Determine the [X, Y] coordinate at the center of the cell enclosing the given text.  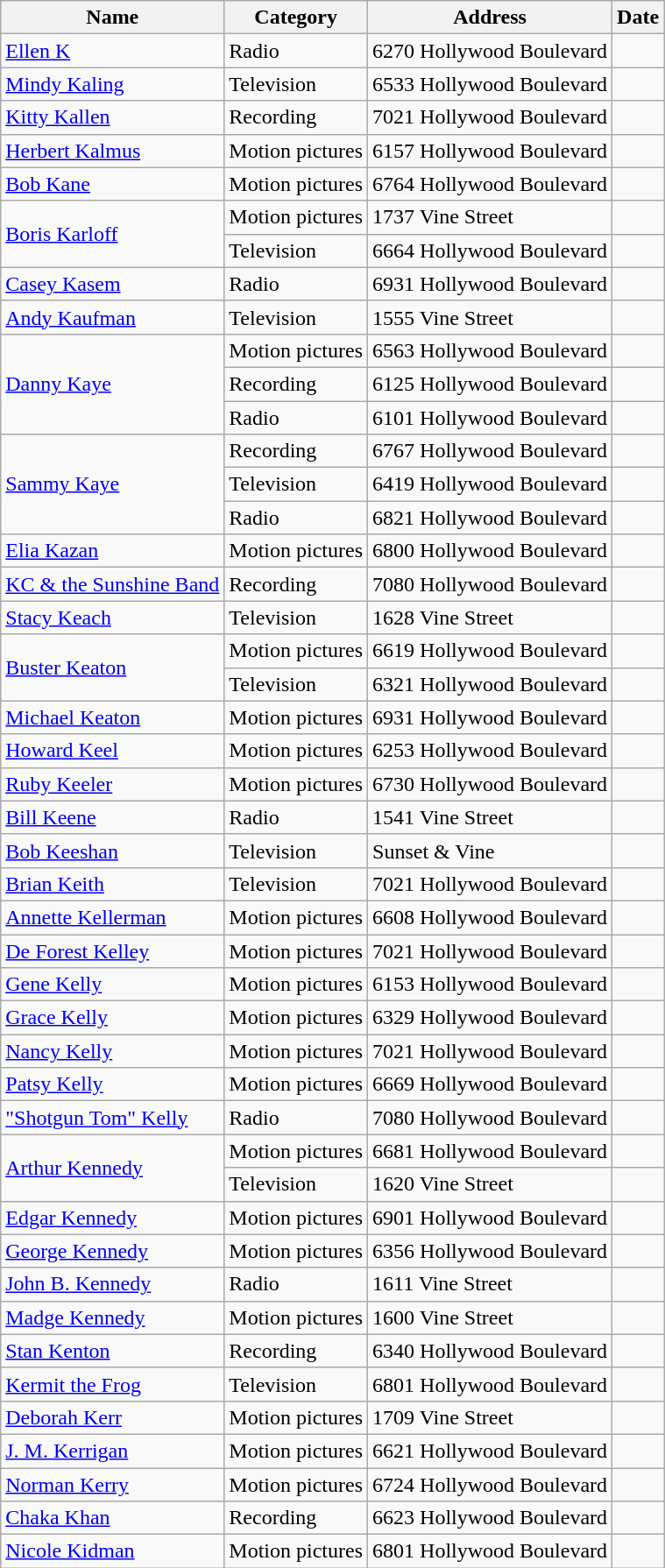
6253 Hollywood Boulevard [491, 751]
Casey Kasem [112, 284]
6270 Hollywood Boulevard [491, 51]
Name [112, 18]
Sunset & Vine [491, 851]
6340 Hollywood Boulevard [491, 1351]
1737 Vine Street [491, 217]
Gene Kelly [112, 985]
1541 Vine Street [491, 817]
Brian Keith [112, 884]
Norman Kerry [112, 1485]
"Shotgun Tom" Kelly [112, 1118]
Nicole Kidman [112, 1551]
Patsy Kelly [112, 1084]
6623 Hollywood Boulevard [491, 1518]
1628 Vine Street [491, 618]
6664 Hollywood Boulevard [491, 251]
6153 Hollywood Boulevard [491, 985]
1709 Vine Street [491, 1417]
6621 Hollywood Boulevard [491, 1451]
6901 Hollywood Boulevard [491, 1218]
6356 Hollywood Boulevard [491, 1251]
Boris Karloff [112, 234]
KC & the Sunshine Band [112, 584]
6619 Hollywood Boulevard [491, 651]
Bill Keene [112, 817]
1555 Vine Street [491, 317]
Deborah Kerr [112, 1417]
John B. Kennedy [112, 1284]
Madge Kennedy [112, 1317]
De Forest Kelley [112, 950]
Andy Kaufman [112, 317]
6321 Hollywood Boulevard [491, 684]
Danny Kaye [112, 384]
Mindy Kaling [112, 84]
Stan Kenton [112, 1351]
Arthur Kennedy [112, 1168]
6821 Hollywood Boulevard [491, 518]
6329 Hollywood Boulevard [491, 1018]
Kitty Kallen [112, 117]
Address [491, 18]
6669 Hollywood Boulevard [491, 1084]
6767 Hollywood Boulevard [491, 451]
6419 Hollywood Boulevard [491, 484]
Edgar Kennedy [112, 1218]
6608 Hollywood Boulevard [491, 917]
Herbert Kalmus [112, 151]
Buster Keaton [112, 667]
1620 Vine Street [491, 1184]
1611 Vine Street [491, 1284]
Annette Kellerman [112, 917]
George Kennedy [112, 1251]
Kermit the Frog [112, 1384]
6563 Hollywood Boulevard [491, 350]
Ellen K [112, 51]
Nancy Kelly [112, 1051]
Grace Kelly [112, 1018]
6533 Hollywood Boulevard [491, 84]
Bob Keeshan [112, 851]
6730 Hollywood Boulevard [491, 784]
6800 Hollywood Boulevard [491, 551]
6157 Hollywood Boulevard [491, 151]
6764 Hollywood Boulevard [491, 184]
Bob Kane [112, 184]
Date [638, 18]
6101 Hollywood Boulevard [491, 418]
6681 Hollywood Boulevard [491, 1151]
Category [296, 18]
6724 Hollywood Boulevard [491, 1485]
1600 Vine Street [491, 1317]
Ruby Keeler [112, 784]
J. M. Kerrigan [112, 1451]
Howard Keel [112, 751]
Chaka Khan [112, 1518]
Michael Keaton [112, 717]
6125 Hollywood Boulevard [491, 384]
Elia Kazan [112, 551]
Sammy Kaye [112, 484]
Stacy Keach [112, 618]
